Determine the [X, Y] coordinate at the center of the cell enclosing the given text.  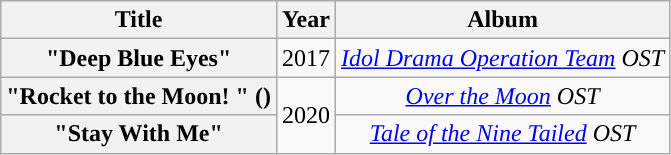
Title [139, 20]
Over the Moon OST [502, 96]
Tale of the Nine Tailed OST [502, 134]
Album [502, 20]
Idol Drama Operation Team OST [502, 58]
2017 [306, 58]
Year [306, 20]
"Rocket to the Moon! " () [139, 96]
2020 [306, 115]
"Stay With Me" [139, 134]
"Deep Blue Eyes" [139, 58]
